Provide the (X, Y) coordinate of the cell's center where the given text is located.  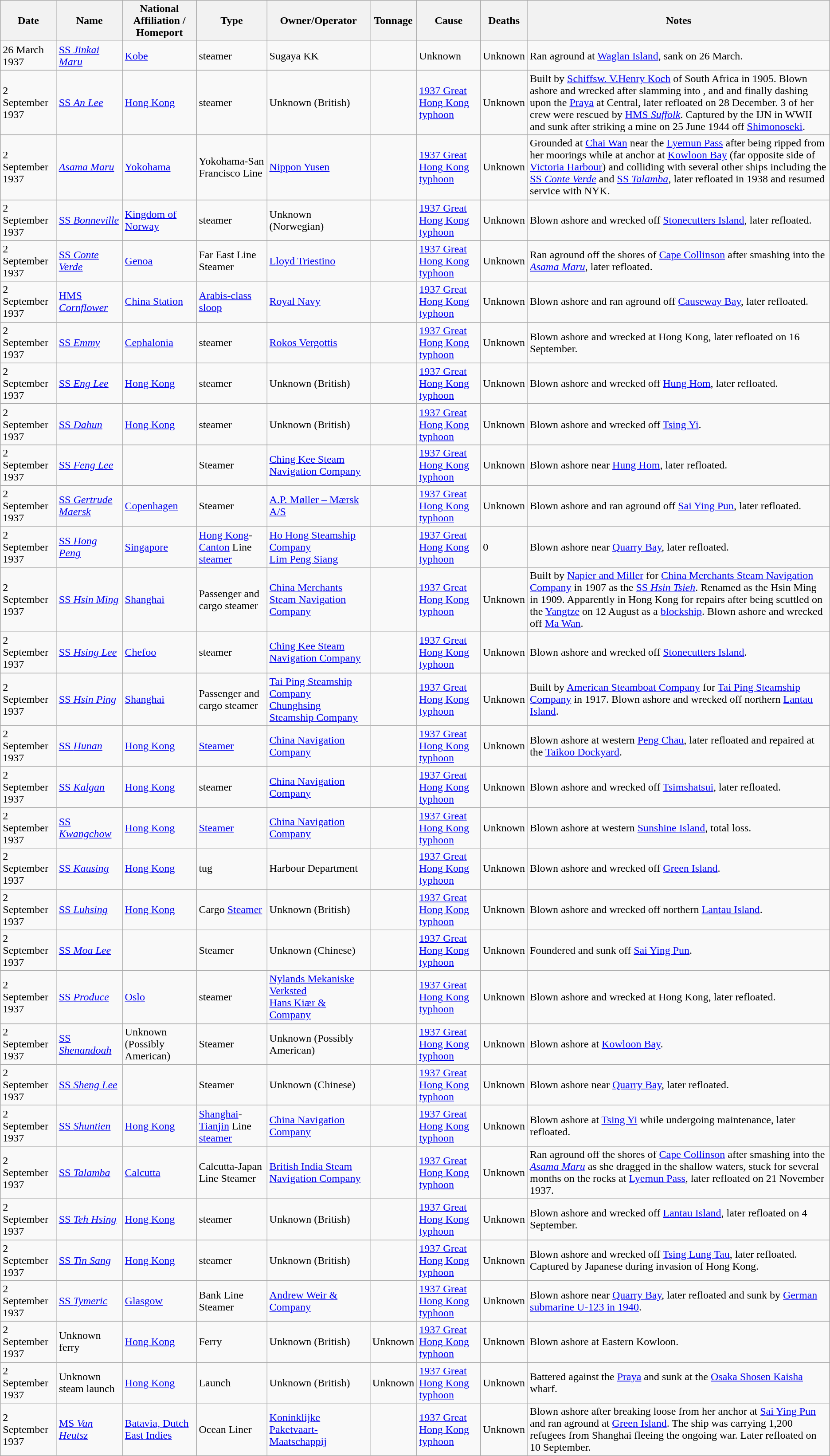
Unknown ferry (90, 1342)
Kingdom of Norway (160, 220)
Name (90, 21)
SS Gertrude Maersk (90, 506)
Tonnage (393, 21)
Singapore (160, 547)
Genoa (160, 261)
Nylands Mekaniske VerkstedHans Kiær & Company (318, 997)
Far East Line Steamer (231, 261)
SS Bonneville (90, 220)
National Affiliation / Homeport (160, 21)
Owner/Operator (318, 21)
SS Hsing Lee (90, 653)
Battered against the Praya and sunk at the Osaka Shosen Kaisha wharf. (679, 1383)
British India Steam Navigation Company (318, 1172)
Andrew Weir & Company (318, 1301)
Cause (449, 21)
Shanghai-Tianjin Line steamer (231, 1125)
SS Emmy (90, 342)
Ho Hong Steamship CompanyLim Peng Siang (318, 547)
Bank Line Steamer (231, 1301)
Launch (231, 1383)
SS Kausing (90, 869)
Ferry (231, 1342)
SS Sheng Lee (90, 1085)
Blown ashore near Quarry Bay, later refloated and sunk by German submarine U-123 in 1940. (679, 1301)
A.P. Møller – Mærsk A/S (318, 506)
Blown ashore and wrecked off Green Island. (679, 869)
0 (504, 547)
Blown ashore and wrecked at Hong Kong, later refloated on 16 September. (679, 342)
SS Kalgan (90, 787)
Koninklijke Paketvaart-Maatschappij (318, 1429)
SS An Lee (90, 102)
Built by American Steamboat Company for Tai Ping Steamship Company in 1917. Blown ashore and wrecked off northern Lantau Island. (679, 699)
tug (231, 869)
Arabis-class sloop (231, 302)
Blown ashore and wrecked off Stonecutters Island, later refloated. (679, 220)
China Merchants Steam Navigation Company (318, 600)
SS Jinkai Maru (90, 56)
Unknown steam launch (90, 1383)
SS Talamba (90, 1172)
Ran aground off the shores of Cape Collinson after smashing into the Asama Maru, later refloated. (679, 261)
Blown ashore and wrecked at Hong Kong, later refloated. (679, 997)
Kobe (160, 56)
Blown ashore at Eastern Kowloon. (679, 1342)
SS Hunan (90, 746)
SS Moa Lee (90, 950)
Blown ashore and wrecked off Stonecutters Island. (679, 653)
SS Luhsing (90, 909)
SS Hsin Ming (90, 600)
SS Teh Hsing (90, 1219)
Blown ashore and ran aground off Causeway Bay, later refloated. (679, 302)
Blown ashore near Hung Hom, later refloated. (679, 465)
Blown ashore at western Sunshine Island, total loss. (679, 828)
Blown ashore and wrecked off Tsimshatsui, later refloated. (679, 787)
MS Van Heutsz (90, 1429)
Chefoo (160, 653)
SS Tin Sang (90, 1260)
Nippon Yusen (318, 167)
Cargo Steamer (231, 909)
SS Eng Lee (90, 383)
Batavia, Dutch East Indies (160, 1429)
Calcutta (160, 1172)
Ocean Liner (231, 1429)
Blown ashore and wrecked off Hung Hom, later refloated. (679, 383)
China Station (160, 302)
Yokohama (160, 167)
Blown ashore and wrecked off Tsing Lung Tau, later refloated. Captured by Japanese during invasion of Hong Kong. (679, 1260)
Harbour Department (318, 869)
SS Feng Lee (90, 465)
HMS Cornflower (90, 302)
Lloyd Triestino (318, 261)
Sugaya KK (318, 56)
SS Kwangchow (90, 828)
Hong Kong-Canton Line steamer (231, 547)
Blown ashore at western Peng Chau, later refloated and repaired at the Taikoo Dockyard. (679, 746)
SS Hsin Ping (90, 699)
Glasgow (160, 1301)
SS Shenandoah (90, 1044)
Blown ashore and wrecked off northern Lantau Island. (679, 909)
Unknown (Norwegian) (318, 220)
Blown ashore at Kowloon Bay. (679, 1044)
Blown ashore and wrecked off Lantau Island, later refloated on 4 September. (679, 1219)
Rokos Vergottis (318, 342)
Date (28, 21)
Asama Maru (90, 167)
Copenhagen (160, 506)
Notes (679, 21)
Ran aground at Waglan Island, sank on 26 March. (679, 56)
SS Conte Verde (90, 261)
Blown ashore at Tsing Yi while undergoing maintenance, later refloated. (679, 1125)
Yokohama-San Francisco Line (231, 167)
26 March 1937 (28, 56)
SS Hong Peng (90, 547)
Foundered and sunk off Sai Ying Pun. (679, 950)
SS Shuntien (90, 1125)
Tai Ping Steamship CompanyChunghsing Steamship Company (318, 699)
Cephalonia (160, 342)
SS Tymeric (90, 1301)
Royal Navy (318, 302)
Deaths (504, 21)
Oslo (160, 997)
Calcutta-Japan Line Steamer (231, 1172)
SS Produce (90, 997)
Blown ashore and ran aground off Sai Ying Pun, later refloated. (679, 506)
SS Dahun (90, 424)
Blown ashore and wrecked off Tsing Yi. (679, 424)
Type (231, 21)
